Extract the [x, y] coordinate from the center of the cell holding the provided text.  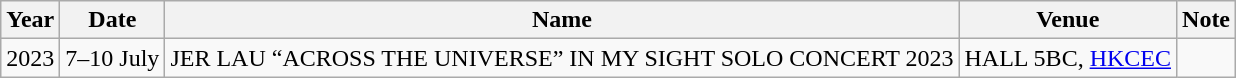
2023 [30, 58]
Name [562, 20]
JER LAU “ACROSS THE UNIVERSE” IN MY SIGHT SOLO CONCERT 2023 [562, 58]
Year [30, 20]
Date [112, 20]
HALL 5BC, HKCEC [1068, 58]
Note [1206, 20]
7–10 July [112, 58]
Venue [1068, 20]
